Search for the cell housing the specified text and yield its (x, y) center coordinate. 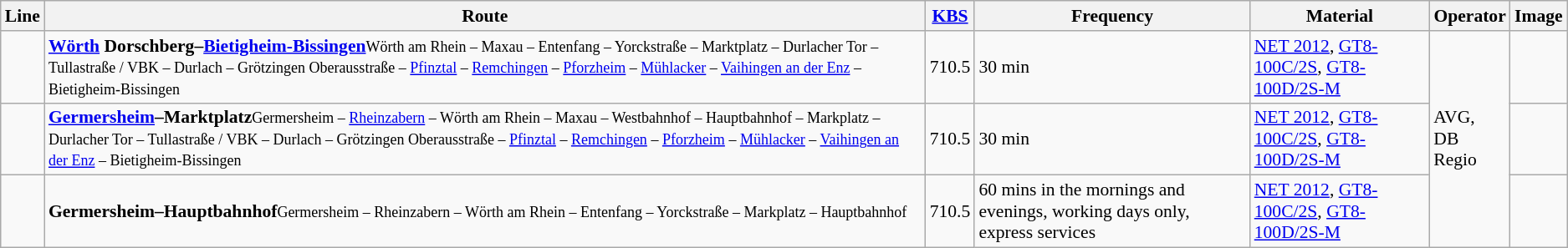
Line (23, 16)
Image (1539, 16)
Material (1340, 16)
KBS (950, 16)
Germersheim–HauptbahnhofGermersheim – Rheinzabern – Wörth am Rhein – Entenfang – Yorckstraße – Markplatz – Hauptbahnhof (485, 212)
Frequency (1112, 16)
60 mins in the mornings and evenings, working days only, express services (1112, 212)
AVG,DB Regio (1470, 139)
Operator (1470, 16)
Route (485, 16)
